Pinpoint the cell where the given text exists, returning its [X, Y] midpoint coordinate. 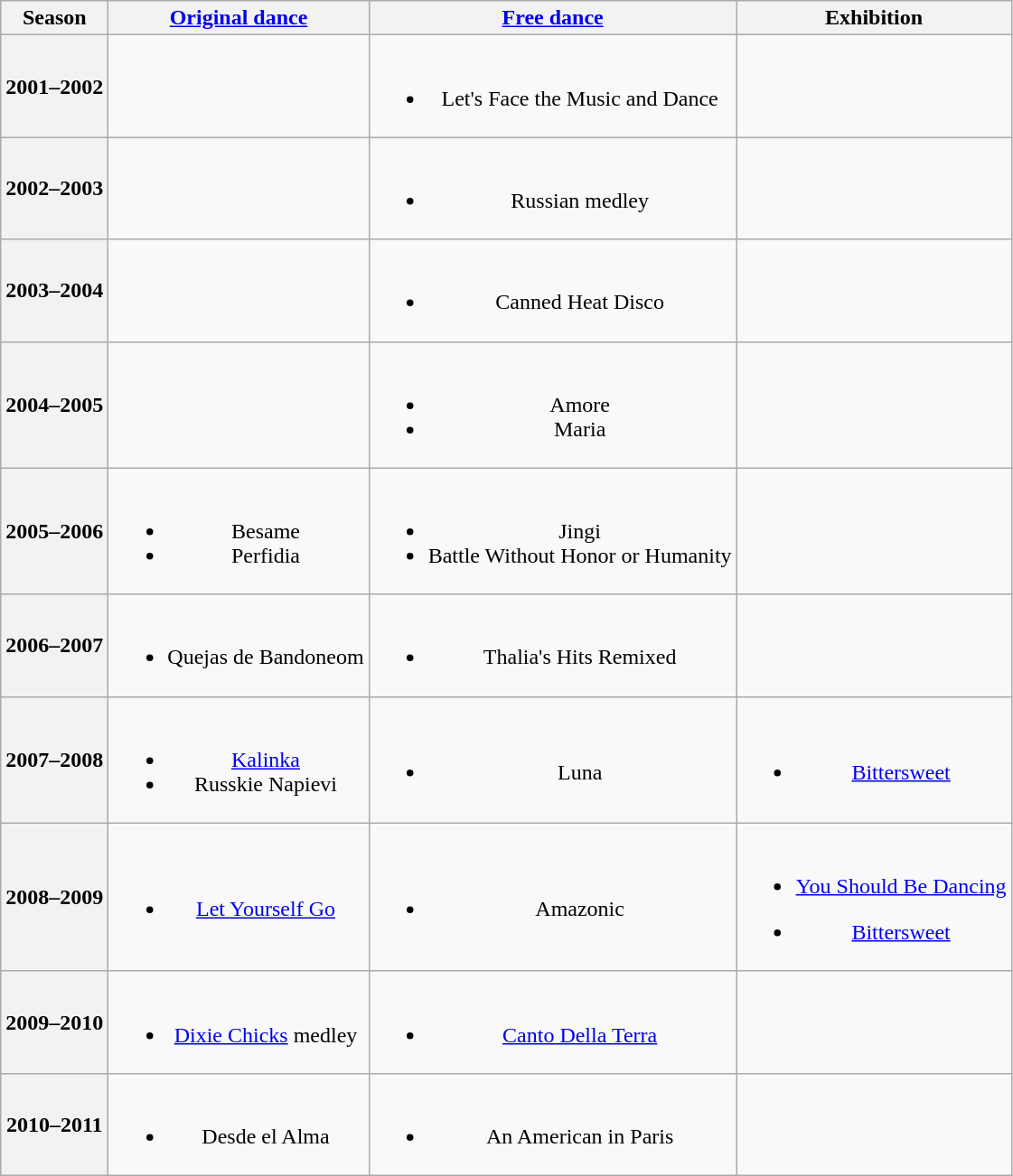
Thalia's Hits Remixed [553, 645]
Amazonic [553, 897]
Luna [553, 760]
Let Yourself Go [239, 897]
Bittersweet [874, 760]
2005–2006 [54, 531]
An American in Paris [553, 1124]
Exhibition [874, 18]
KalinkaRusskie Napievi [239, 760]
Desde el Alma [239, 1124]
Besame Perfidia [239, 531]
2007–2008 [54, 760]
Let's Face the Music and Dance [553, 87]
Quejas de Bandoneom [239, 645]
Free dance [553, 18]
2008–2009 [54, 897]
2003–2004 [54, 291]
2010–2011 [54, 1124]
2009–2010 [54, 1022]
Jingi Battle Without Honor or Humanity [553, 531]
2002–2003 [54, 188]
Canto Della Terra [553, 1022]
Canned Heat Disco [553, 291]
You Should Be Dancing Bittersweet [874, 897]
Dixie Chicks medley [239, 1022]
2004–2005 [54, 405]
2006–2007 [54, 645]
Russian medley [553, 188]
2001–2002 [54, 87]
Season [54, 18]
Original dance [239, 18]
AmoreMaria [553, 405]
